Scan for the cell matching the given text and deliver its (x, y) coordinate at center. 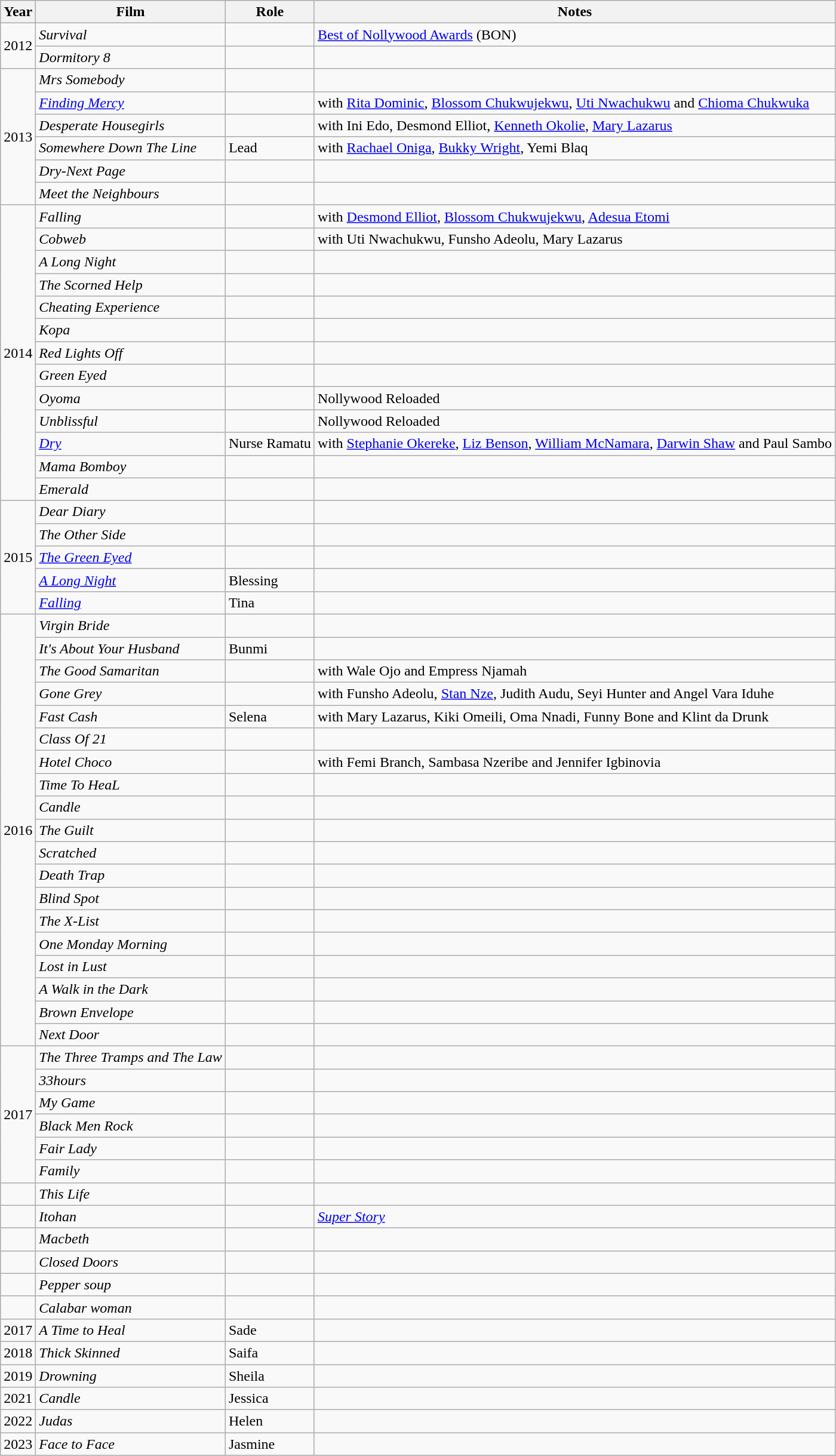
One Monday Morning (131, 944)
This Life (131, 1194)
Hotel Choco (131, 762)
The Three Tramps and The Law (131, 1058)
33hours (131, 1080)
Pepper soup (131, 1285)
Unblissful (131, 421)
Thick Skinned (131, 1353)
2022 (18, 1421)
The X-List (131, 921)
Film (131, 12)
Family (131, 1171)
with Mary Lazarus, Kiki Omeili, Oma Nnadi, Funny Bone and Klint da Drunk (574, 717)
Notes (574, 12)
Helen (270, 1421)
with Femi Branch, Sambasa Nzeribe and Jennifer Igbinovia (574, 762)
with Rachael Oniga, Bukky Wright, Yemi Blaq (574, 148)
The Scorned Help (131, 285)
Super Story (574, 1217)
Saifa (270, 1353)
with Wale Ojo and Empress Njamah (574, 671)
Kopa (131, 330)
Face to Face (131, 1444)
Scratched (131, 853)
Brown Envelope (131, 1012)
2023 (18, 1444)
Lead (270, 148)
Dormitory 8 (131, 57)
Time To HeaL (131, 785)
Blessing (270, 580)
Class Of 21 (131, 739)
The Green Eyed (131, 557)
Best of Nollywood Awards (BON) (574, 35)
2015 (18, 557)
Meet the Neighbours (131, 193)
2013 (18, 137)
Calabar woman (131, 1307)
2016 (18, 830)
Oyoma (131, 398)
with Ini Edo, Desmond Elliot, Kenneth Okolie, Mary Lazarus (574, 125)
Role (270, 12)
with Desmond Elliot, Blossom Chukwujekwu, Adesua Etomi (574, 216)
Lost in Lust (131, 966)
Dear Diary (131, 512)
Bunmi (270, 648)
Jessica (270, 1399)
Desperate Housegirls (131, 125)
Jasmine (270, 1444)
Mrs Somebody (131, 80)
Cheating Experience (131, 308)
Nurse Ramatu (270, 444)
It's About Your Husband (131, 648)
Red Lights Off (131, 353)
Drowning (131, 1375)
Black Men Rock (131, 1126)
The Good Samaritan (131, 671)
Sade (270, 1330)
with Uti Nwachukwu, Funsho Adeolu, Mary Lazarus (574, 239)
2014 (18, 352)
Green Eyed (131, 376)
Cobweb (131, 239)
Selena (270, 717)
with Rita Dominic, Blossom Chukwujekwu, Uti Nwachukwu and Chioma Chukwuka (574, 103)
2019 (18, 1375)
The Other Side (131, 535)
Virgin Bride (131, 625)
Judas (131, 1421)
2012 (18, 46)
Sheila (270, 1375)
My Game (131, 1103)
Next Door (131, 1035)
with Stephanie Okereke, Liz Benson, William McNamara, Darwin Shaw and Paul Sambo (574, 444)
2018 (18, 1353)
Tina (270, 603)
2021 (18, 1399)
The Guilt (131, 830)
Year (18, 12)
Fast Cash (131, 717)
Death Trap (131, 876)
Emerald (131, 489)
Closed Doors (131, 1262)
Dry (131, 444)
Macbeth (131, 1239)
Somewhere Down The Line (131, 148)
Finding Mercy (131, 103)
Gone Grey (131, 694)
Mama Bomboy (131, 466)
Dry-Next Page (131, 171)
Survival (131, 35)
with Funsho Adeolu, Stan Nze, Judith Audu, Seyi Hunter and Angel Vara Iduhe (574, 694)
Fair Lady (131, 1148)
Itohan (131, 1217)
A Walk in the Dark (131, 989)
Blind Spot (131, 898)
A Time to Heal (131, 1330)
